Capture the cell that displays the provided text and extract its [x, y] central coordinate. 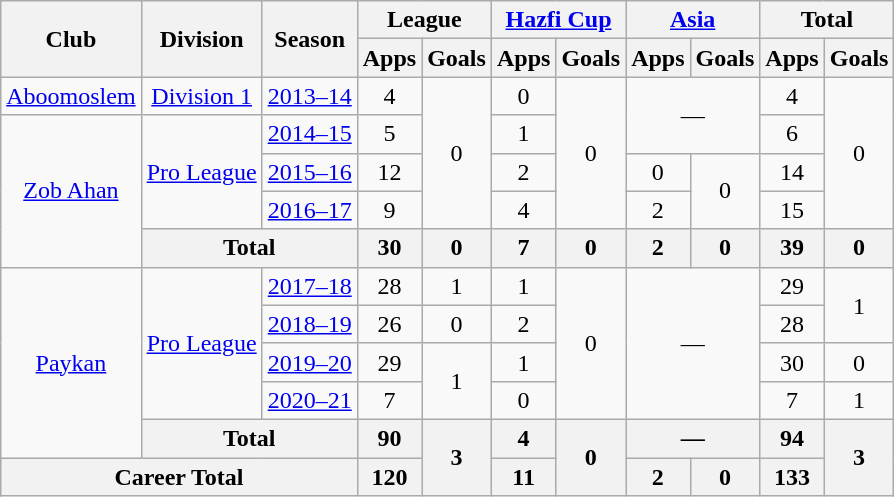
Division 1 [202, 96]
Season [310, 39]
15 [792, 210]
2013–14 [310, 96]
26 [389, 324]
39 [792, 248]
120 [389, 477]
133 [792, 477]
9 [389, 210]
League [424, 20]
Hazfi Cup [558, 20]
94 [792, 438]
12 [389, 172]
Paykan [71, 362]
Club [71, 39]
2016–17 [310, 210]
2014–15 [310, 134]
Asia [693, 20]
2015–16 [310, 172]
Division [202, 39]
14 [792, 172]
11 [523, 477]
2017–18 [310, 286]
Career Total [179, 477]
Aboomoslem [71, 96]
2020–21 [310, 400]
5 [389, 134]
2018–19 [310, 324]
2019–20 [310, 362]
6 [792, 134]
90 [389, 438]
Zob Ahan [71, 191]
